Identify which cell holds the provided text, then report its [x, y] central coordinate. 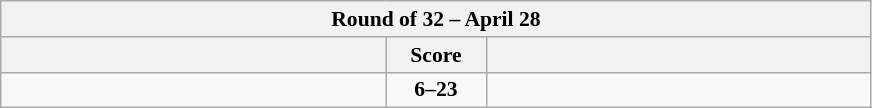
Round of 32 – April 28 [436, 19]
Score [436, 55]
6–23 [436, 90]
